Determine the [x, y] coordinate at the center of the cell enclosing the given text.  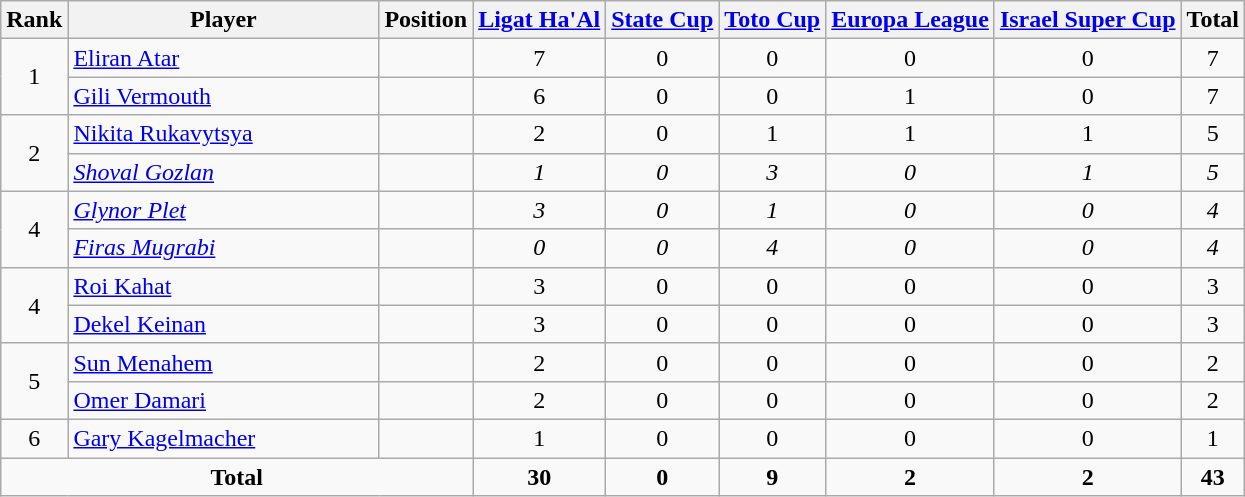
Sun Menahem [224, 362]
Roi Kahat [224, 286]
Gary Kagelmacher [224, 438]
Rank [34, 20]
Firas Mugrabi [224, 248]
Player [224, 20]
43 [1213, 477]
State Cup [662, 20]
Shoval Gozlan [224, 172]
Nikita Rukavytsya [224, 134]
Europa League [910, 20]
Omer Damari [224, 400]
Dekel Keinan [224, 324]
Position [426, 20]
Gili Vermouth [224, 96]
9 [772, 477]
Israel Super Cup [1088, 20]
Eliran Atar [224, 58]
Toto Cup [772, 20]
Ligat Ha'Al [540, 20]
Glynor Plet [224, 210]
30 [540, 477]
